Identify which cell holds the provided text, then report its [x, y] central coordinate. 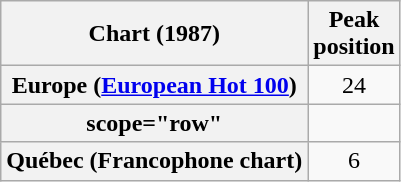
6 [354, 161]
24 [354, 85]
Chart (1987) [154, 34]
Québec (Francophone chart) [154, 161]
Peakposition [354, 34]
Europe (European Hot 100) [154, 85]
scope="row" [154, 123]
